Detect which cell encompasses the target text, then output its (x, y) center coordinate. 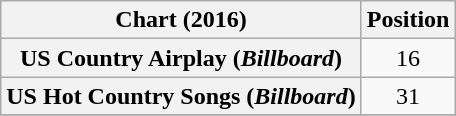
Position (408, 20)
16 (408, 58)
31 (408, 96)
US Hot Country Songs (Billboard) (181, 96)
US Country Airplay (Billboard) (181, 58)
Chart (2016) (181, 20)
